Detect which cell encompasses the target text, then output its [x, y] center coordinate. 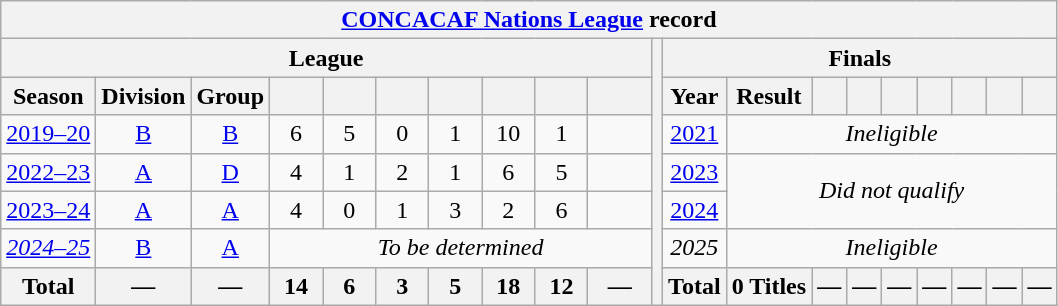
League [326, 58]
18 [508, 286]
Group [230, 96]
2023 [695, 172]
2025 [695, 248]
To be determined [461, 248]
10 [508, 134]
CONCACAF Nations League record [529, 20]
Finals [860, 58]
Result [769, 96]
Division [144, 96]
12 [562, 286]
2024 [695, 210]
2019–20 [48, 134]
Season [48, 96]
2024–25 [48, 248]
Did not qualify [892, 191]
14 [296, 286]
Year [695, 96]
D [230, 172]
2023–24 [48, 210]
2021 [695, 134]
0 Titles [769, 286]
2022–23 [48, 172]
